Pinpoint the cell where the given text exists, returning its [X, Y] midpoint coordinate. 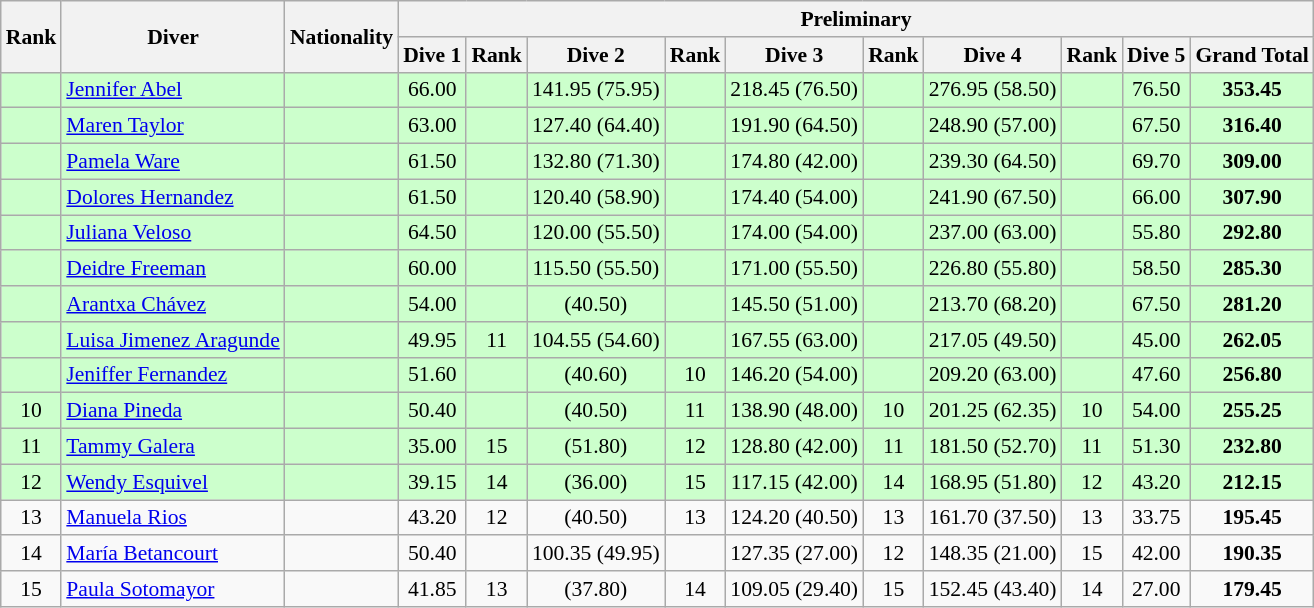
226.80 (55.80) [993, 269]
63.00 [432, 126]
307.90 [1252, 197]
51.30 [1156, 447]
45.00 [1156, 340]
174.80 (42.00) [794, 162]
76.50 [1156, 90]
Preliminary [856, 19]
Tammy Galera [173, 447]
Luisa Jimenez Aragunde [173, 340]
Paula Sotomayor [173, 589]
190.35 [1252, 554]
255.25 [1252, 411]
64.50 [432, 233]
127.35 (27.00) [794, 554]
Wendy Esquivel [173, 482]
55.80 [1156, 233]
191.90 (64.50) [794, 126]
218.45 (76.50) [794, 90]
232.80 [1252, 447]
104.55 (54.60) [596, 340]
Dive 4 [993, 55]
(37.80) [596, 589]
Dive 1 [432, 55]
120.40 (58.90) [596, 197]
201.25 (62.35) [993, 411]
Deidre Freeman [173, 269]
Jeniffer Fernandez [173, 375]
146.20 (54.00) [794, 375]
Dolores Hernandez [173, 197]
Pamela Ware [173, 162]
241.90 (67.50) [993, 197]
58.50 [1156, 269]
117.15 (42.00) [794, 482]
353.45 [1252, 90]
256.80 [1252, 375]
285.30 [1252, 269]
42.00 [1156, 554]
248.90 (57.00) [993, 126]
128.80 (42.00) [794, 447]
181.50 (52.70) [993, 447]
35.00 [432, 447]
Maren Taylor [173, 126]
Diver [173, 36]
51.60 [432, 375]
120.00 (55.50) [596, 233]
152.45 (43.40) [993, 589]
115.50 (55.50) [596, 269]
127.40 (64.40) [596, 126]
(40.60) [596, 375]
138.90 (48.00) [794, 411]
174.00 (54.00) [794, 233]
33.75 [1156, 518]
309.00 [1252, 162]
60.00 [432, 269]
(51.80) [596, 447]
237.00 (63.00) [993, 233]
167.55 (63.00) [794, 340]
100.35 (49.95) [596, 554]
39.15 [432, 482]
109.05 (29.40) [794, 589]
132.80 (71.30) [596, 162]
209.20 (63.00) [993, 375]
49.95 [432, 340]
239.30 (64.50) [993, 162]
Diana Pineda [173, 411]
Nationality [342, 36]
Manuela Rios [173, 518]
141.95 (75.95) [596, 90]
Dive 2 [596, 55]
179.45 [1252, 589]
124.20 (40.50) [794, 518]
217.05 (49.50) [993, 340]
168.95 (51.80) [993, 482]
195.45 [1252, 518]
276.95 (58.50) [993, 90]
Jennifer Abel [173, 90]
292.80 [1252, 233]
(36.00) [596, 482]
41.85 [432, 589]
Dive 5 [1156, 55]
María Betancourt [173, 554]
171.00 (55.50) [794, 269]
145.50 (51.00) [794, 304]
281.20 [1252, 304]
Grand Total [1252, 55]
69.70 [1156, 162]
27.00 [1156, 589]
213.70 (68.20) [993, 304]
Arantxa Chávez [173, 304]
148.35 (21.00) [993, 554]
174.40 (54.00) [794, 197]
262.05 [1252, 340]
161.70 (37.50) [993, 518]
Dive 3 [794, 55]
212.15 [1252, 482]
Juliana Veloso [173, 233]
47.60 [1156, 375]
316.40 [1252, 126]
